For the text-containing cell, return its midpoint in (X, Y) coordinate format. 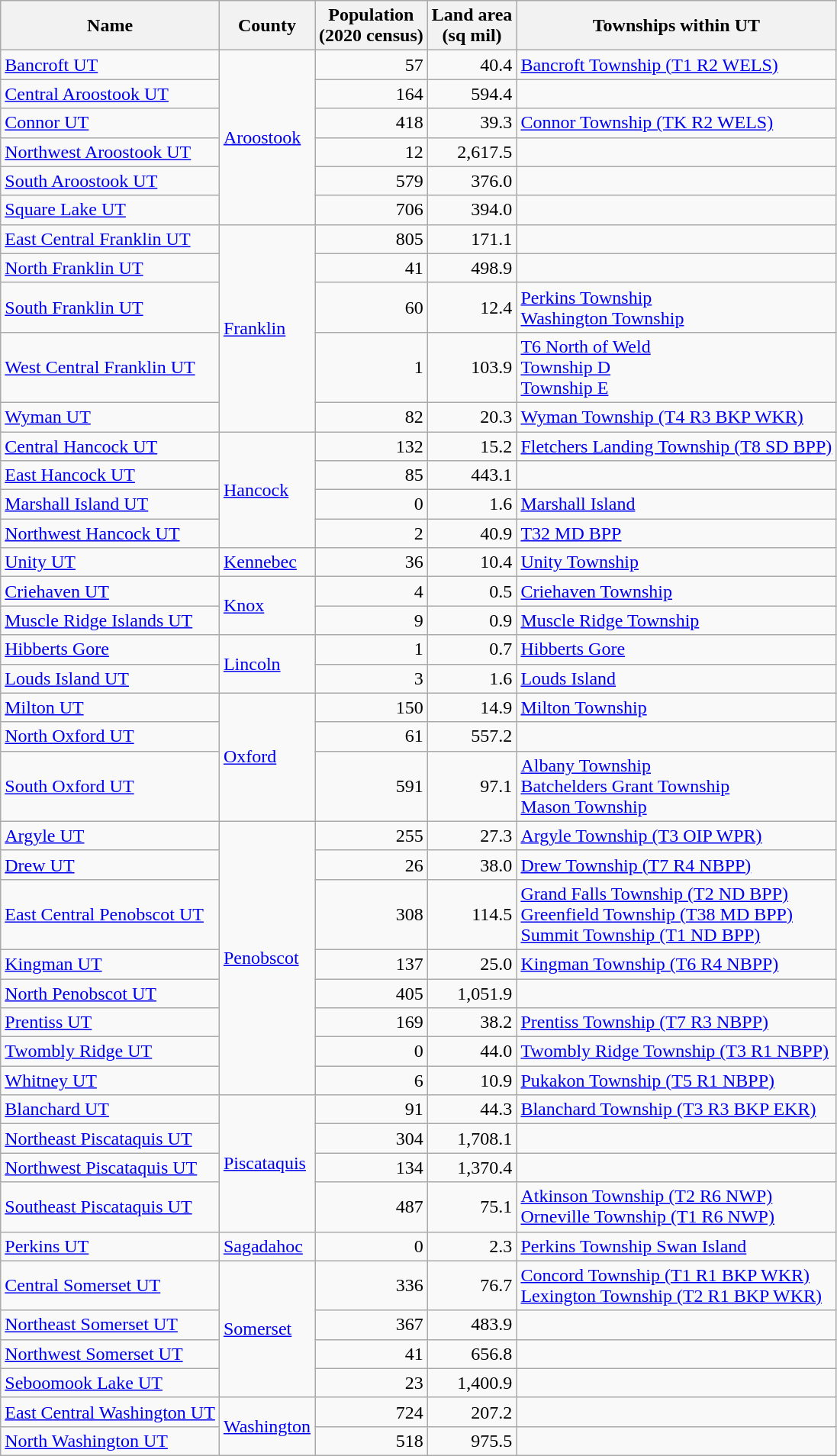
36 (372, 562)
Kingman Township (T6 R4 NBPP) (676, 964)
405 (372, 993)
Central Somerset UT (110, 1285)
Unity UT (110, 562)
97.1 (472, 786)
Land area(sq mil) (472, 26)
25.0 (472, 964)
91 (372, 1110)
171.1 (472, 239)
367 (372, 1325)
Louds Island (676, 678)
10.9 (472, 1081)
114.5 (472, 914)
656.8 (472, 1354)
Fletchers Landing Township (T8 SD BPP) (676, 446)
805 (372, 239)
Southeast Piscataquis UT (110, 1207)
557.2 (472, 736)
East Central Franklin UT (110, 239)
Bancroft Township (T1 R2 WELS) (676, 65)
2,617.5 (472, 152)
0.5 (472, 591)
1,370.4 (472, 1168)
1,051.9 (472, 993)
Wyman Township (T4 R3 BKP WKR) (676, 417)
483.9 (472, 1325)
975.5 (472, 1441)
164 (372, 94)
443.1 (472, 475)
Whitney UT (110, 1081)
T32 MD BPP (676, 533)
1,708.1 (472, 1139)
Louds Island UT (110, 678)
Muscle Ridge Islands UT (110, 620)
Argyle Township (T3 OIP WPR) (676, 836)
Northwest Somerset UT (110, 1354)
3 (372, 678)
Northeast Somerset UT (110, 1325)
Connor UT (110, 123)
724 (372, 1412)
West Central Franklin UT (110, 367)
Perkins TownshipWashington Township (676, 307)
394.0 (472, 210)
Drew UT (110, 865)
82 (372, 417)
518 (372, 1441)
Albany TownshipBatchelders Grant TownshipMason Township (676, 786)
6 (372, 1081)
Seboomook Lake UT (110, 1383)
Lincoln (267, 664)
Piscataquis (267, 1163)
Sagadahoc (267, 1246)
South Franklin UT (110, 307)
1,400.9 (472, 1383)
75.1 (472, 1207)
East Central Washington UT (110, 1412)
10.4 (472, 562)
Blanchard Township (T3 R3 BKP EKR) (676, 1110)
Washington (267, 1426)
Hancock (267, 490)
0.7 (472, 649)
76.7 (472, 1285)
Milton Township (676, 707)
Milton UT (110, 707)
85 (372, 475)
376.0 (472, 181)
Criehaven Township (676, 591)
Oxford (267, 757)
Population(2020 census) (372, 26)
579 (372, 181)
12.4 (472, 307)
60 (372, 307)
Kingman UT (110, 964)
137 (372, 964)
Prentiss Township (T7 R3 NBPP) (676, 1023)
Square Lake UT (110, 210)
9 (372, 620)
2 (372, 533)
Franklin (267, 328)
4 (372, 591)
Northwest Piscataquis UT (110, 1168)
487 (372, 1207)
38.2 (472, 1023)
Prentiss UT (110, 1023)
169 (372, 1023)
Twombly Ridge UT (110, 1052)
Name (110, 26)
12 (372, 152)
Townships within UT (676, 26)
South Aroostook UT (110, 181)
Blanchard UT (110, 1110)
East Central Penobscot UT (110, 914)
Wyman UT (110, 417)
Bancroft UT (110, 65)
Northeast Piscataquis UT (110, 1139)
Penobscot (267, 958)
0.9 (472, 620)
498.9 (472, 268)
Knox (267, 606)
40.9 (472, 533)
27.3 (472, 836)
207.2 (472, 1412)
T6 North of WeldTownship DTownship E (676, 367)
East Hancock UT (110, 475)
Marshall Island UT (110, 504)
38.0 (472, 865)
40.4 (472, 65)
134 (372, 1168)
26 (372, 865)
57 (372, 65)
Central Aroostook UT (110, 94)
591 (372, 786)
County (267, 26)
44.3 (472, 1110)
Atkinson Township (T2 R6 NWP)Orneville Township (T1 R6 NWP) (676, 1207)
44.0 (472, 1052)
39.3 (472, 123)
418 (372, 123)
255 (372, 836)
14.9 (472, 707)
Aroostook (267, 137)
103.9 (472, 367)
Northwest Aroostook UT (110, 152)
Pukakon Township (T5 R1 NBPP) (676, 1081)
594.4 (472, 94)
Twombly Ridge Township (T3 R1 NBPP) (676, 1052)
Central Hancock UT (110, 446)
2.3 (472, 1246)
North Penobscot UT (110, 993)
308 (372, 914)
Northwest Hancock UT (110, 533)
Marshall Island (676, 504)
North Washington UT (110, 1441)
23 (372, 1383)
Grand Falls Township (T2 ND BPP)Greenfield Township (T38 MD BPP)Summit Township (T1 ND BPP) (676, 914)
Criehaven UT (110, 591)
Perkins Township Swan Island (676, 1246)
Muscle Ridge Township (676, 620)
20.3 (472, 417)
North Oxford UT (110, 736)
150 (372, 707)
Kennebec (267, 562)
336 (372, 1285)
Argyle UT (110, 836)
61 (372, 736)
132 (372, 446)
15.2 (472, 446)
706 (372, 210)
Connor Township (TK R2 WELS) (676, 123)
South Oxford UT (110, 786)
Drew Township (T7 R4 NBPP) (676, 865)
Concord Township (T1 R1 BKP WKR)Lexington Township (T2 R1 BKP WKR) (676, 1285)
North Franklin UT (110, 268)
Unity Township (676, 562)
Perkins UT (110, 1246)
304 (372, 1139)
Somerset (267, 1329)
